Search for the cell housing the specified text and yield its (x, y) center coordinate. 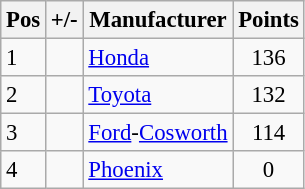
Points (268, 20)
136 (268, 58)
132 (268, 95)
Ford-Cosworth (158, 133)
3 (24, 133)
Honda (158, 58)
0 (268, 170)
Toyota (158, 95)
4 (24, 170)
Pos (24, 20)
1 (24, 58)
+/- (65, 20)
114 (268, 133)
Phoenix (158, 170)
Manufacturer (158, 20)
2 (24, 95)
